Detect which cell encompasses the target text, then output its (X, Y) center coordinate. 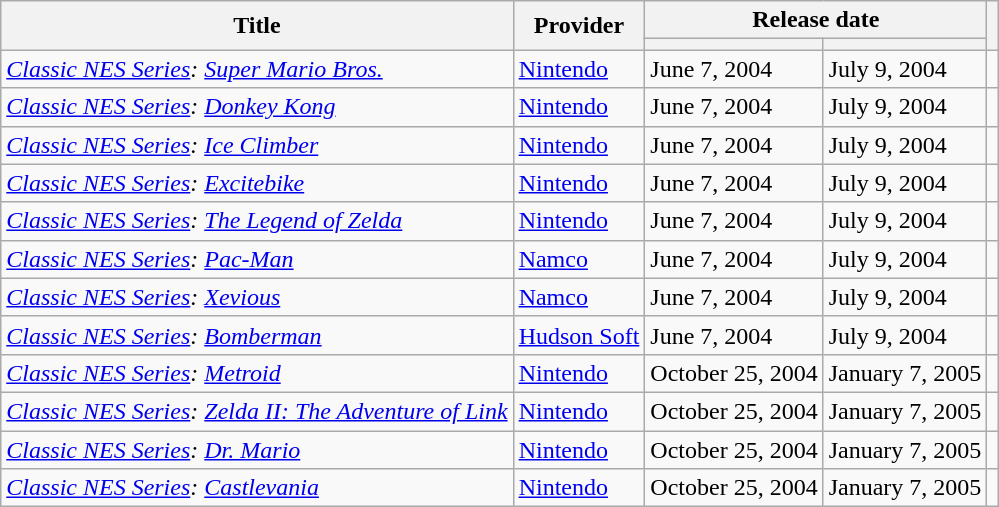
Classic NES Series: Donkey Kong (257, 107)
Classic NES Series: Ice Climber (257, 145)
Classic NES Series: Excitebike (257, 183)
Classic NES Series: Castlevania (257, 488)
Hudson Soft (579, 335)
Classic NES Series: The Legend of Zelda (257, 221)
Classic NES Series: Pac-Man (257, 259)
Provider (579, 26)
Classic NES Series: Xevious (257, 297)
Classic NES Series: Dr. Mario (257, 449)
Classic NES Series: Zelda II: The Adventure of Link (257, 411)
Classic NES Series: Super Mario Bros. (257, 69)
Classic NES Series: Bomberman (257, 335)
Title (257, 26)
Release date (816, 20)
Classic NES Series: Metroid (257, 373)
